Find where the given text appears and provide that cell's center as [x, y] coordinate. 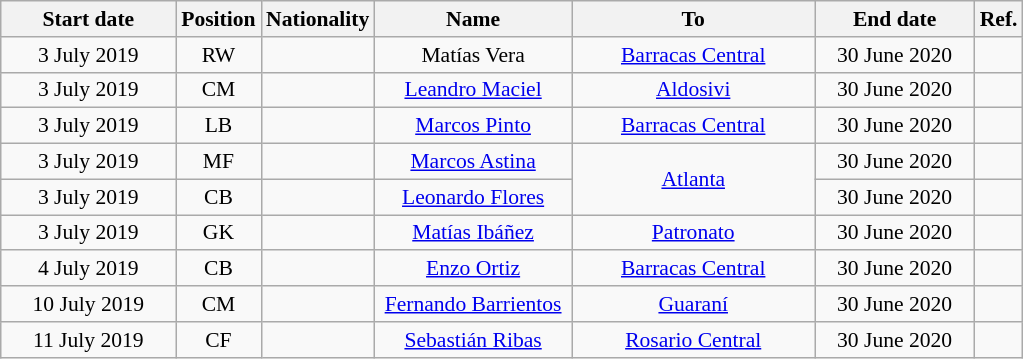
MF [218, 162]
Fernando Barrientos [473, 304]
Sebastián Ribas [473, 340]
Leonardo Flores [473, 197]
Guaraní [694, 304]
Ref. [999, 19]
Marcos Astina [473, 162]
Patronato [694, 233]
GK [218, 233]
Aldosivi [694, 90]
10 July 2019 [88, 304]
4 July 2019 [88, 269]
End date [895, 19]
LB [218, 126]
Start date [88, 19]
Matías Ibáñez [473, 233]
Name [473, 19]
CF [218, 340]
11 July 2019 [88, 340]
To [694, 19]
RW [218, 55]
Leandro Maciel [473, 90]
Atlanta [694, 180]
Position [218, 19]
Rosario Central [694, 340]
Matías Vera [473, 55]
Enzo Ortiz [473, 269]
Nationality [318, 19]
Marcos Pinto [473, 126]
